For the text-containing cell, return its midpoint in (x, y) coordinate format. 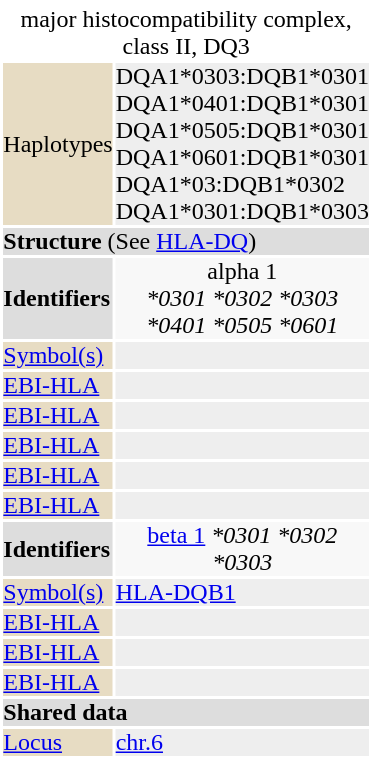
major histocompatibility complex, class II, DQ3 (186, 33)
beta 1 *0301 *0302 *0303 (242, 549)
Haplotypes (58, 144)
DQA1*0303:DQB1*0301 DQA1*0401:DQB1*0301 DQA1*0505:DQB1*0301 DQA1*0601:DQB1*0301 DQA1*03:DQB1*0302 DQA1*0301:DQB1*0303 (242, 144)
Shared data (186, 712)
Structure (See HLA-DQ) (186, 242)
alpha 1*0301 *0302 *0303 *0401 *0505 *0601 (242, 298)
Locus (58, 742)
chr.6 (242, 742)
HLA-DQB1 (242, 592)
